Identify which cell holds the provided text, then report its (X, Y) central coordinate. 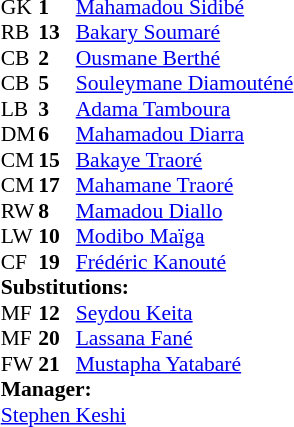
17 (57, 185)
12 (57, 313)
15 (57, 160)
Modibo Maïga (185, 237)
8 (57, 211)
6 (57, 135)
Frédéric Kanouté (185, 262)
Mustapha Yatabaré (185, 364)
Ousmane Berthé (185, 58)
Souleymane Diamouténé (185, 83)
Bakaye Traoré (185, 160)
Bakary Soumaré (185, 33)
LW (20, 237)
Mahamadou Diarra (185, 135)
20 (57, 339)
21 (57, 364)
Mamadou Diallo (185, 211)
Mahamane Traoré (185, 185)
13 (57, 33)
Lassana Fané (185, 339)
Substitutions: (148, 287)
FW (20, 364)
CF (20, 262)
LB (20, 109)
19 (57, 262)
Seydou Keita (185, 313)
RB (20, 33)
5 (57, 83)
2 (57, 58)
Manager: (148, 389)
Adama Tamboura (185, 109)
RW (20, 211)
10 (57, 237)
DM (20, 135)
3 (57, 109)
